Detect which cell encompasses the target text, then output its [x, y] center coordinate. 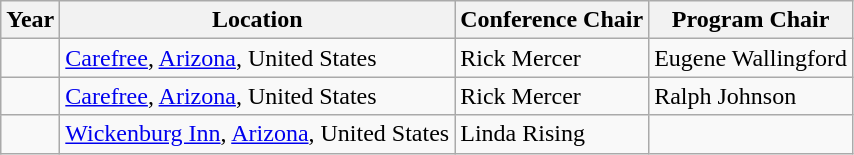
Linda Rising [552, 134]
Conference Chair [552, 20]
Ralph Johnson [751, 96]
Year [30, 20]
Eugene Wallingford [751, 58]
Location [258, 20]
Wickenburg Inn, Arizona, United States [258, 134]
Program Chair [751, 20]
